Locate the cell with the specified text and output its (x, y) center coordinate. 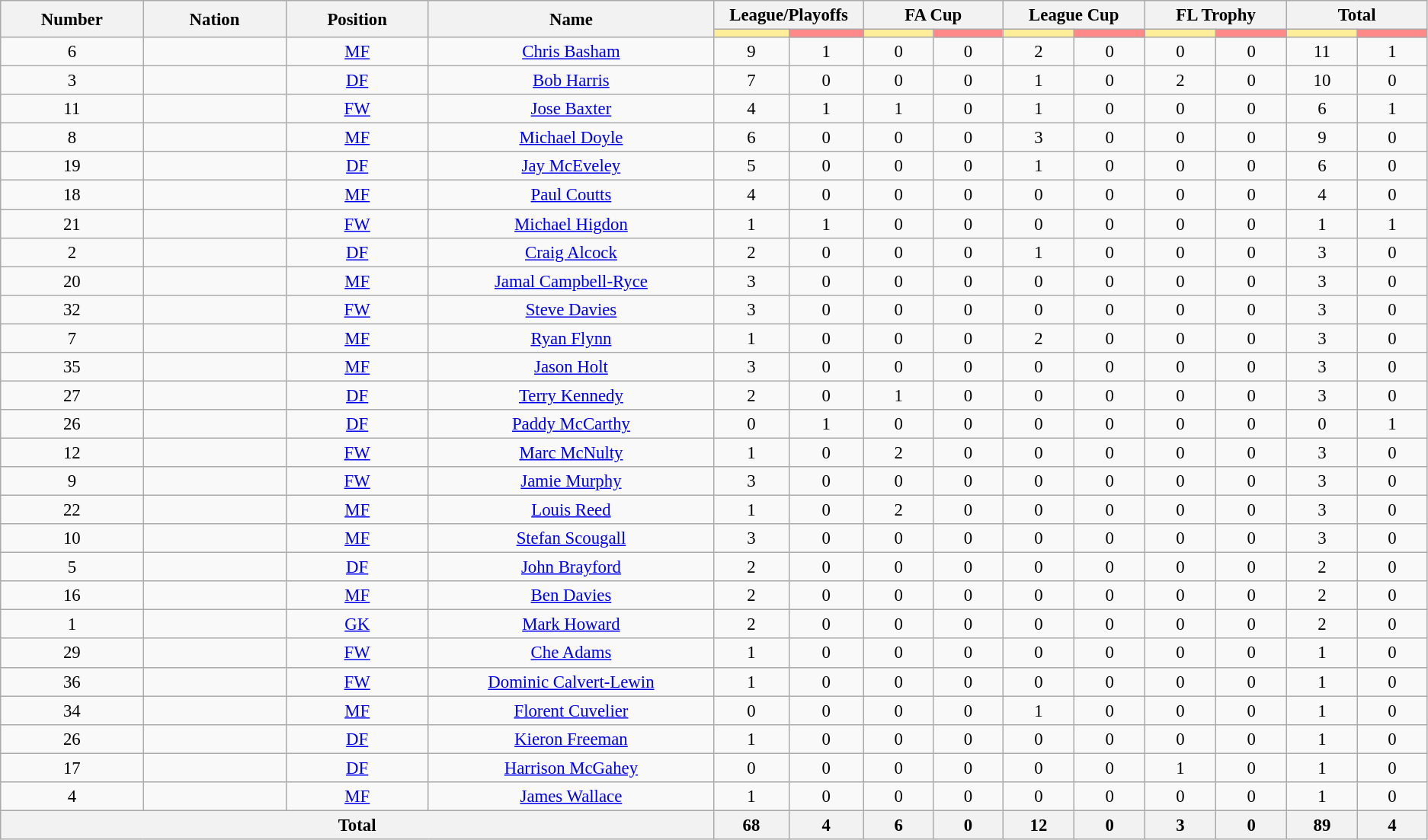
Mark Howard (571, 624)
Jamie Murphy (571, 481)
17 (72, 768)
Stefan Scougall (571, 538)
Position (357, 19)
Number (72, 19)
20 (72, 281)
Jose Baxter (571, 109)
Michael Doyle (571, 138)
Bob Harris (571, 81)
Marc McNulty (571, 452)
James Wallace (571, 797)
Steve Davies (571, 309)
Name (571, 19)
18 (72, 195)
89 (1323, 825)
32 (72, 309)
Kieron Freeman (571, 739)
19 (72, 167)
29 (72, 653)
Paul Coutts (571, 195)
35 (72, 367)
FL Trophy (1215, 15)
16 (72, 596)
John Brayford (571, 567)
Craig Alcock (571, 252)
Florent Cuvelier (571, 711)
8 (72, 138)
Ryan Flynn (571, 338)
Louis Reed (571, 510)
League Cup (1074, 15)
League/Playoffs (789, 15)
Chris Basham (571, 52)
36 (72, 682)
22 (72, 510)
68 (751, 825)
Jamal Campbell-Ryce (571, 281)
Jason Holt (571, 367)
Michael Higdon (571, 224)
Jay McEveley (571, 167)
FA Cup (933, 15)
Ben Davies (571, 596)
21 (72, 224)
Dominic Calvert-Lewin (571, 682)
27 (72, 395)
34 (72, 711)
Terry Kennedy (571, 395)
Paddy McCarthy (571, 424)
Nation (215, 19)
Harrison McGahey (571, 768)
Che Adams (571, 653)
GK (357, 624)
